From the cell containing the given text, extract its center point as (X, Y) coordinate. 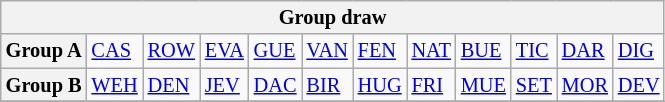
DAC (276, 85)
Group draw (333, 17)
BUE (484, 51)
BIR (328, 85)
Group A (44, 51)
DEN (172, 85)
DEV (639, 85)
FEN (380, 51)
DIG (639, 51)
JEV (224, 85)
MOR (585, 85)
GUE (276, 51)
MUE (484, 85)
TIC (534, 51)
NAT (432, 51)
SET (534, 85)
CAS (115, 51)
HUG (380, 85)
FRI (432, 85)
VAN (328, 51)
ROW (172, 51)
Group B (44, 85)
WEH (115, 85)
EVA (224, 51)
DAR (585, 51)
